Return the [X, Y] coordinate for the center point of the cell that contains the specified text.  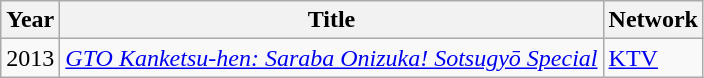
Network [653, 20]
Year [30, 20]
GTO Kanketsu-hen: Saraba Onizuka! Sotsugyō Special [332, 58]
2013 [30, 58]
KTV [653, 58]
Title [332, 20]
